Extract the (X, Y) coordinate from the center of the cell holding the provided text.  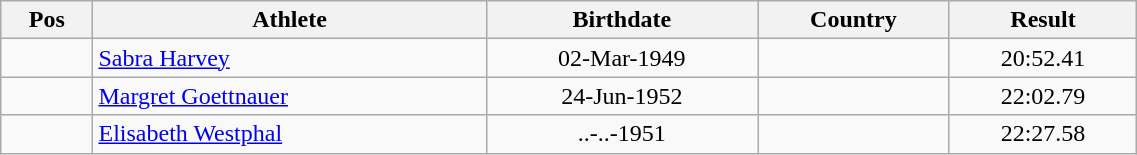
20:52.41 (1043, 58)
Margret Goettnauer (290, 96)
24-Jun-1952 (622, 96)
02-Mar-1949 (622, 58)
22:02.79 (1043, 96)
Pos (47, 20)
Sabra Harvey (290, 58)
Athlete (290, 20)
Country (854, 20)
..-..-1951 (622, 134)
Result (1043, 20)
Birthdate (622, 20)
Elisabeth Westphal (290, 134)
22:27.58 (1043, 134)
